Determine the [X, Y] coordinate at the center of the cell enclosing the given text.  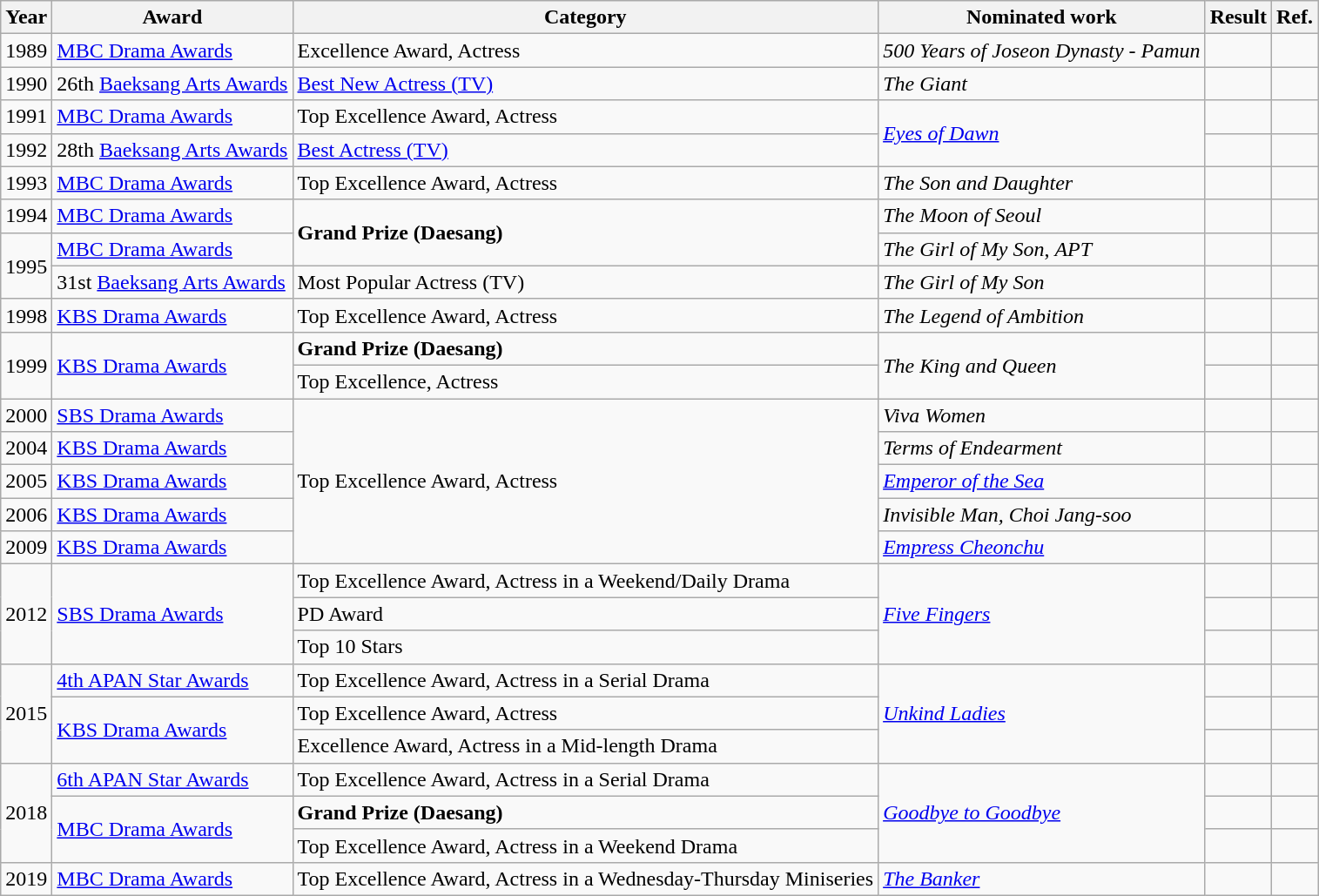
The Moon of Seoul [1041, 216]
The Legend of Ambition [1041, 315]
Five Fingers [1041, 614]
4th APAN Star Awards [172, 680]
Most Popular Actress (TV) [585, 282]
Emperor of the Sea [1041, 482]
Invisible Man, Choi Jang-soo [1041, 515]
Year [26, 17]
Empress Cheonchu [1041, 548]
26th Baeksang Arts Awards [172, 84]
The Banker [1041, 879]
Top 10 Stars [585, 647]
Goodbye to Goodbye [1041, 812]
Top Excellence Award, Actress in a Weekend Drama [585, 845]
Top Excellence Award, Actress in a Weekend/Daily Drama [585, 581]
Award [172, 17]
6th APAN Star Awards [172, 779]
1999 [26, 365]
The Son and Daughter [1041, 183]
Terms of Endearment [1041, 448]
1990 [26, 84]
2019 [26, 879]
Ref. [1295, 17]
2006 [26, 515]
1993 [26, 183]
Top Excellence Award, Actress in a Wednesday-Thursday Miniseries [585, 879]
The King and Queen [1041, 365]
Best Actress (TV) [585, 150]
1989 [26, 51]
Unkind Ladies [1041, 713]
1998 [26, 315]
2015 [26, 713]
Top Excellence, Actress [585, 381]
2004 [26, 448]
Nominated work [1041, 17]
2005 [26, 482]
PD Award [585, 614]
Viva Women [1041, 415]
Excellence Award, Actress [585, 51]
2000 [26, 415]
1992 [26, 150]
500 Years of Joseon Dynasty - Pamun [1041, 51]
1994 [26, 216]
Eyes of Dawn [1041, 133]
2009 [26, 548]
31st Baeksang Arts Awards [172, 282]
Best New Actress (TV) [585, 84]
The Girl of My Son [1041, 282]
1995 [26, 266]
The Giant [1041, 84]
Result [1238, 17]
28th Baeksang Arts Awards [172, 150]
Excellence Award, Actress in a Mid-length Drama [585, 746]
1991 [26, 117]
The Girl of My Son, APT [1041, 249]
2012 [26, 614]
Category [585, 17]
2018 [26, 812]
